Pinpoint the cell where the given text exists, returning its [x, y] midpoint coordinate. 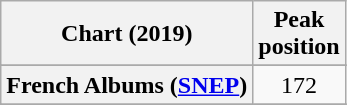
Peak position [299, 34]
172 [299, 85]
French Albums (SNEP) [127, 85]
Chart (2019) [127, 34]
